Output the [X, Y] coordinate of the center of the cell containing the given text.  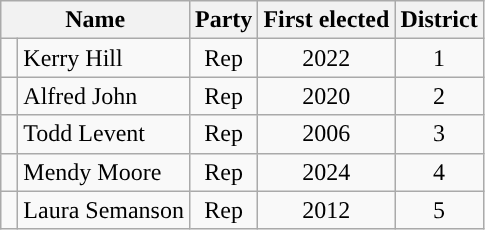
2006 [326, 134]
2012 [326, 210]
1 [439, 58]
2 [439, 96]
Laura Semanson [104, 210]
2024 [326, 172]
5 [439, 210]
Name [96, 20]
2022 [326, 58]
Kerry Hill [104, 58]
First elected [326, 20]
District [439, 20]
Mendy Moore [104, 172]
2020 [326, 96]
4 [439, 172]
Alfred John [104, 96]
Todd Levent [104, 134]
3 [439, 134]
Party [223, 20]
